Provide the (x, y) coordinate of the cell's center where the given text is located.  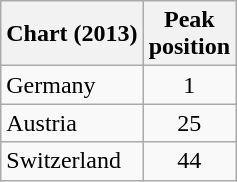
25 (189, 123)
Austria (72, 123)
1 (189, 85)
44 (189, 161)
Chart (2013) (72, 34)
Peakposition (189, 34)
Switzerland (72, 161)
Germany (72, 85)
